Extract the (X, Y) coordinate from the center of the cell holding the provided text.  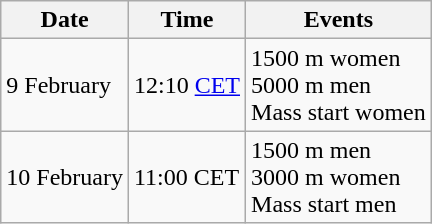
9 February (65, 85)
11:00 CET (186, 177)
1500 m women5000 m menMass start women (339, 85)
1500 m men3000 m womenMass start men (339, 177)
Events (339, 20)
12:10 CET (186, 85)
10 February (65, 177)
Time (186, 20)
Date (65, 20)
